Pinpoint the cell where the given text exists, returning its [X, Y] midpoint coordinate. 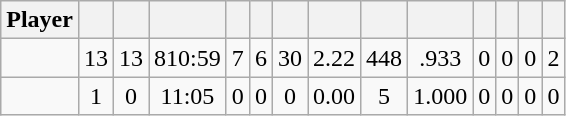
5 [384, 96]
11:05 [188, 96]
.933 [440, 58]
2 [554, 58]
1.000 [440, 96]
7 [238, 58]
30 [290, 58]
448 [384, 58]
1 [96, 96]
0.00 [334, 96]
2.22 [334, 58]
810:59 [188, 58]
Player [40, 20]
6 [260, 58]
